Pinpoint the cell where the given text exists, returning its (x, y) midpoint coordinate. 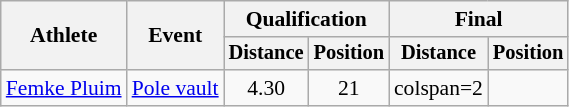
4.30 (266, 88)
colspan=2 (438, 88)
Pole vault (176, 88)
Qualification (306, 19)
Final (478, 19)
Athlete (64, 36)
Femke Pluim (64, 88)
Event (176, 36)
21 (349, 88)
